Search for the cell housing the specified text and yield its (x, y) center coordinate. 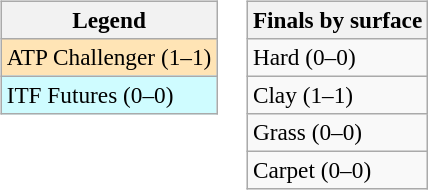
ATP Challenger (1–1) (108, 57)
Finals by surface (337, 20)
Hard (0–0) (337, 57)
Grass (0–0) (337, 133)
Clay (1–1) (337, 95)
Carpet (0–0) (337, 171)
Legend (108, 20)
ITF Futures (0–0) (108, 95)
